Determine the (X, Y) coordinate at the center of the cell enclosing the given text.  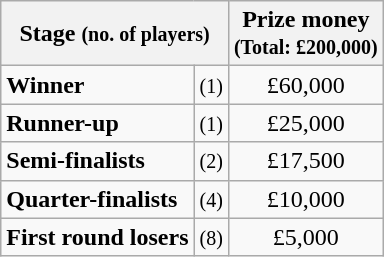
£60,000 (306, 85)
(4) (211, 199)
First round losers (98, 237)
Quarter-finalists (98, 199)
Runner-up (98, 123)
Prize money(Total: £200,000) (306, 34)
Stage (no. of players) (115, 34)
Semi-finalists (98, 161)
Winner (98, 85)
£5,000 (306, 237)
(8) (211, 237)
£17,500 (306, 161)
£25,000 (306, 123)
(2) (211, 161)
£10,000 (306, 199)
